Output the [X, Y] coordinate of the center of the cell containing the given text.  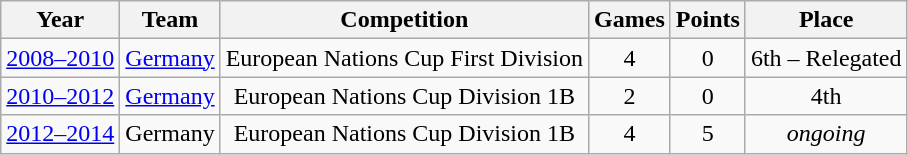
Competition [404, 20]
2008–2010 [60, 58]
Team [170, 20]
2010–2012 [60, 96]
Games [630, 20]
5 [708, 134]
2 [630, 96]
6th – Relegated [826, 58]
ongoing [826, 134]
Place [826, 20]
Points [708, 20]
2012–2014 [60, 134]
Year [60, 20]
4th [826, 96]
European Nations Cup First Division [404, 58]
